From the cell containing the given text, extract its center point as [x, y] coordinate. 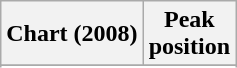
Peakposition [189, 34]
Chart (2008) [72, 34]
